Pinpoint the cell where the given text exists, returning its (x, y) midpoint coordinate. 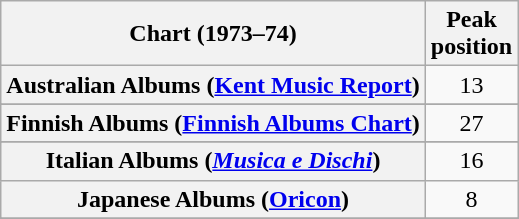
Finnish Albums (Finnish Albums Chart) (214, 123)
13 (471, 85)
Japanese Albums (Oricon) (214, 199)
Chart (1973–74) (214, 34)
27 (471, 123)
8 (471, 199)
Peakposition (471, 34)
16 (471, 161)
Australian Albums (Kent Music Report) (214, 85)
Italian Albums (Musica e Dischi) (214, 161)
